Output the [x, y] coordinate of the center of the cell containing the given text.  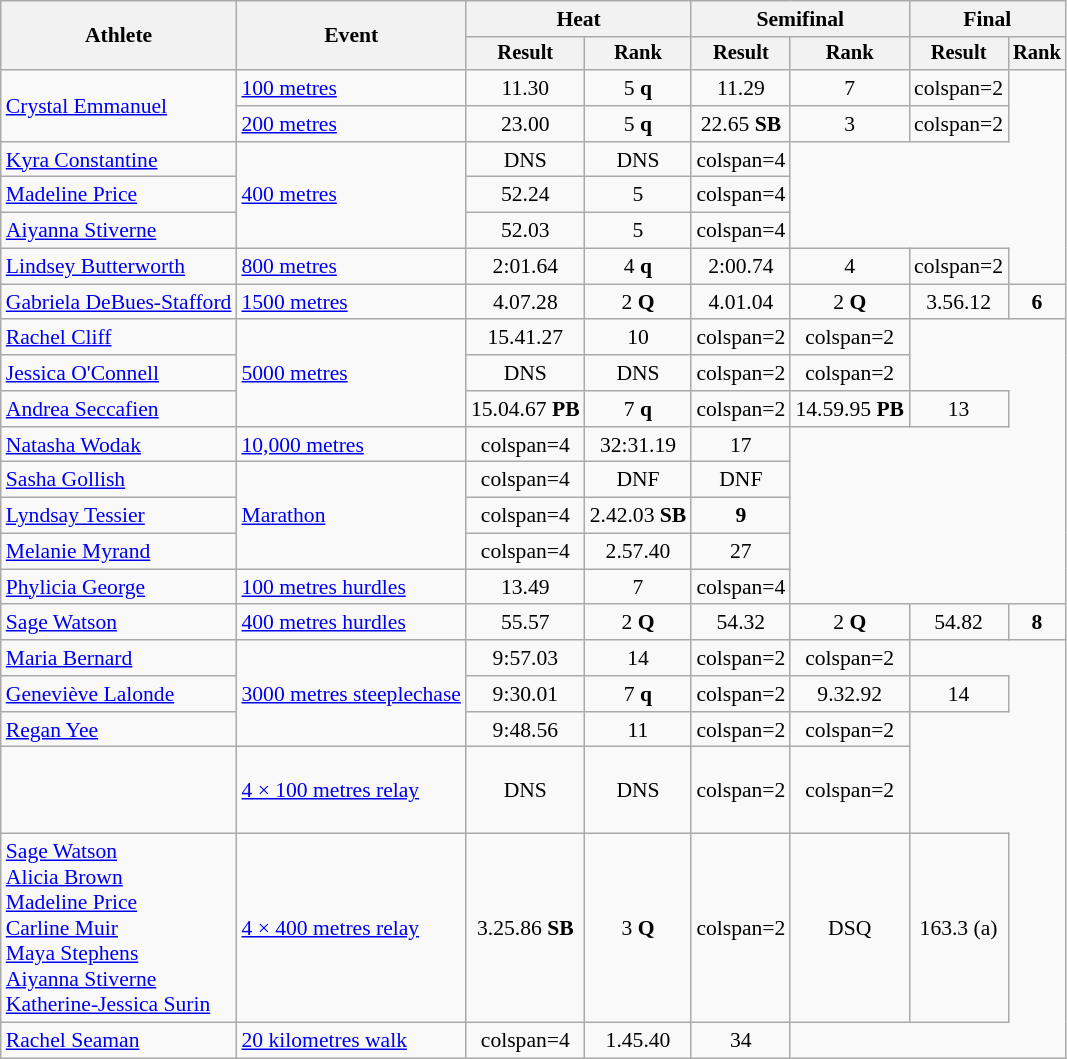
2:00.74 [740, 267]
4.07.28 [526, 302]
Geneviève Lalonde [119, 694]
Sage Watson [119, 623]
10,000 metres [351, 445]
9:30.01 [526, 694]
1.45.40 [638, 1041]
Heat [578, 19]
15.04.67 PB [526, 409]
Sasha Gollish [119, 480]
800 metres [351, 267]
Aiyanna Stiverne [119, 231]
52.24 [526, 195]
13.49 [526, 587]
Semifinal [800, 19]
3.56.12 [958, 302]
2:01.64 [526, 267]
4 q [638, 267]
DSQ [850, 928]
27 [740, 552]
Crystal Emmanuel [119, 106]
20 kilometres walk [351, 1041]
32:31.19 [638, 445]
400 metres hurdles [351, 623]
4 [850, 267]
9.32.92 [850, 694]
3 [850, 124]
Madeline Price [119, 195]
2.42.03 SB [638, 516]
4.01.04 [740, 302]
54.32 [740, 623]
Andrea Seccafien [119, 409]
Jessica O'Connell [119, 373]
15.41.27 [526, 338]
100 metres [351, 88]
Lindsey Butterworth [119, 267]
Regan Yee [119, 730]
9 [740, 516]
Natasha Wodak [119, 445]
11.29 [740, 88]
34 [740, 1041]
54.82 [958, 623]
8 [1037, 623]
4 × 400 metres relay [351, 928]
3.25.86 SB [526, 928]
55.57 [526, 623]
Final [988, 19]
Marathon [351, 516]
4 × 100 metres relay [351, 790]
Kyra Constantine [119, 160]
Lyndsay Tessier [119, 516]
Athlete [119, 36]
Event [351, 36]
400 metres [351, 196]
22.65 SB [740, 124]
Rachel Seaman [119, 1041]
2.57.40 [638, 552]
13 [958, 409]
3000 metres steeplechase [351, 694]
11.30 [526, 88]
10 [638, 338]
Rachel Cliff [119, 338]
23.00 [526, 124]
Gabriela DeBues-Stafford [119, 302]
100 metres hurdles [351, 587]
6 [1037, 302]
1500 metres [351, 302]
163.3 (a) [958, 928]
9:48.56 [526, 730]
5000 metres [351, 374]
17 [740, 445]
14.59.95 PB [850, 409]
11 [638, 730]
9:57.03 [526, 658]
3 Q [638, 928]
200 metres [351, 124]
Melanie Myrand [119, 552]
Sage WatsonAlicia BrownMadeline PriceCarline MuirMaya StephensAiyanna StiverneKatherine-Jessica Surin [119, 928]
52.03 [526, 231]
Maria Bernard [119, 658]
Phylicia George [119, 587]
